Return (X, Y) of the center of cell containing provided text 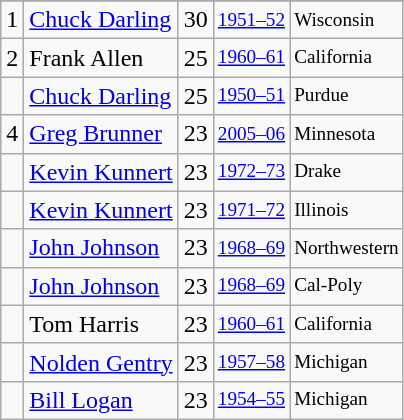
Tom Harris (101, 324)
1954–55 (251, 400)
Purdue (347, 96)
1957–58 (251, 362)
Bill Logan (101, 400)
1950–51 (251, 96)
Minnesota (347, 134)
Illinois (347, 210)
Frank Allen (101, 58)
1 (12, 20)
30 (196, 20)
1951–52 (251, 20)
2 (12, 58)
1972–73 (251, 172)
2005–06 (251, 134)
Drake (347, 172)
Nolden Gentry (101, 362)
Greg Brunner (101, 134)
4 (12, 134)
1971–72 (251, 210)
Northwestern (347, 248)
Wisconsin (347, 20)
Cal-Poly (347, 286)
